Capture the cell that displays the provided text and extract its [x, y] central coordinate. 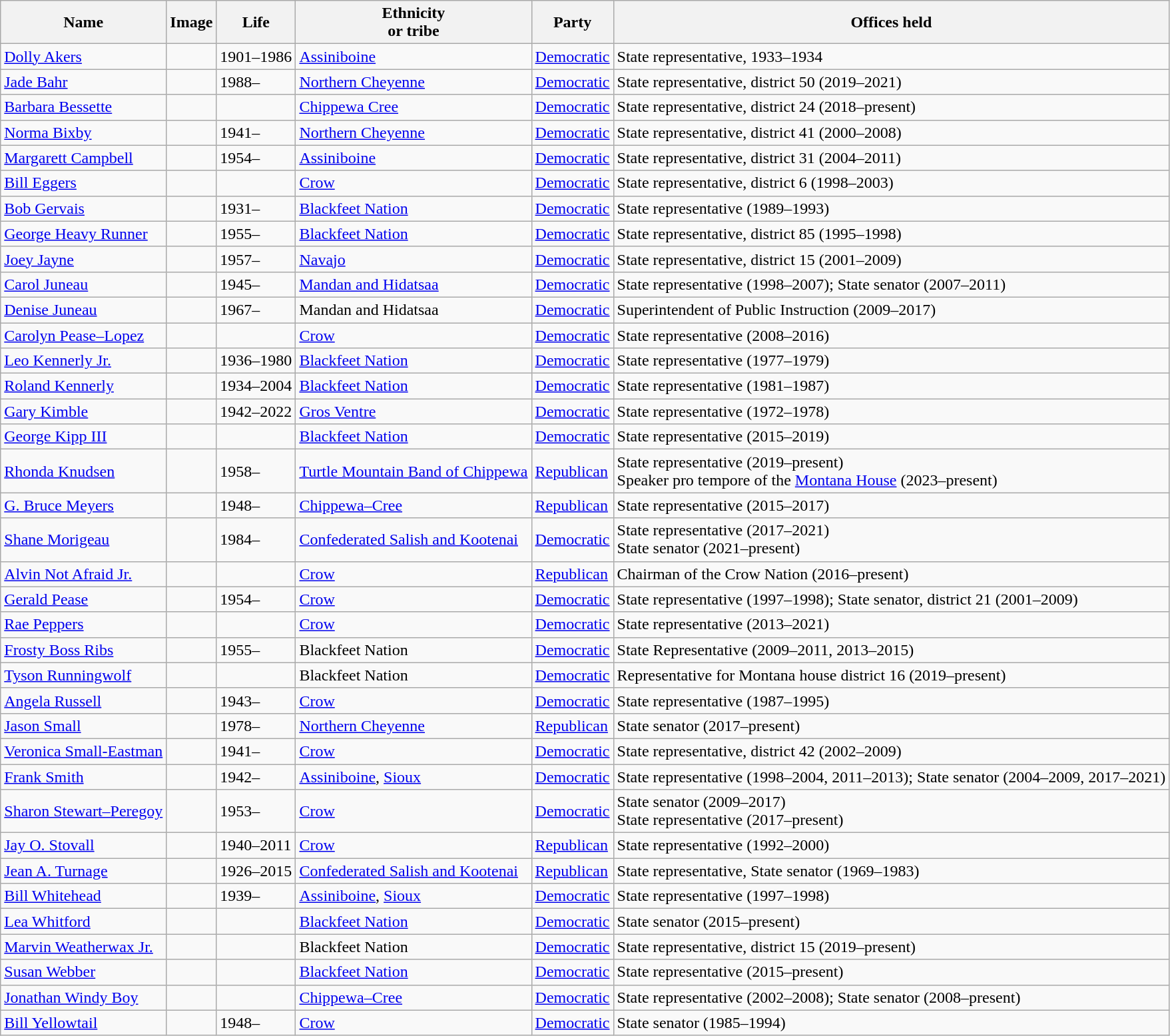
State representative (1987–1995) [891, 700]
State representative, district 15 (2001–2009) [891, 259]
Veronica Small-Eastman [84, 751]
1940–2011 [256, 846]
Shane Morigeau [84, 539]
State senator (2009–2017)State representative (2017–present) [891, 811]
Jade Bahr [84, 82]
State representative (1981–1987) [891, 386]
State representative (1997–1998) [891, 896]
Superintendent of Public Instruction (2009–2017) [891, 310]
Gros Ventre [414, 411]
State representative, district 85 (1995–1998) [891, 234]
Susan Webber [84, 972]
Jason Small [84, 726]
1943– [256, 700]
Leo Kennerly Jr. [84, 361]
State representative, district 42 (2002–2009) [891, 751]
1901–1986 [256, 57]
Bill Yellowtail [84, 1023]
State Representative (2009–2011, 2013–2015) [891, 650]
Jay O. Stovall [84, 846]
State representative, district 24 (2018–present) [891, 107]
1984– [256, 539]
Party [573, 23]
State representative (1997–1998); State senator, district 21 (2001–2009) [891, 599]
Marvin Weatherwax Jr. [84, 947]
Carolyn Pease–Lopez [84, 335]
Denise Juneau [84, 310]
Rhonda Knudsen [84, 471]
George Heavy Runner [84, 234]
Ethnicityor tribe [414, 23]
Gerald Pease [84, 599]
State representative (2015–2017) [891, 505]
Life [256, 23]
Joey Jayne [84, 259]
State representative (2013–2021) [891, 625]
1967– [256, 310]
Margarett Campbell [84, 158]
1988– [256, 82]
1978– [256, 726]
1936–1980 [256, 361]
State representative, State senator (1969–1983) [891, 871]
Bob Gervais [84, 208]
Angela Russell [84, 700]
State representative, district 41 (2000–2008) [891, 132]
Bill Eggers [84, 183]
State representative, district 31 (2004–2011) [891, 158]
Lea Whitford [84, 921]
State representative (2017–2021)State senator (2021–present) [891, 539]
George Kipp III [84, 437]
State representative (2002–2008); State senator (2008–present) [891, 997]
1931– [256, 208]
State representative, 1933–1934 [891, 57]
State representative (2015–2019) [891, 437]
State representative (1972–1978) [891, 411]
Navajo [414, 259]
State representative, district 15 (2019–present) [891, 947]
State representative (1992–2000) [891, 846]
Bill Whitehead [84, 896]
G. Bruce Meyers [84, 505]
Barbara Bessette [84, 107]
State representative (1998–2007); State senator (2007–2011) [891, 284]
State representative (2019–present) Speaker pro tempore of the Montana House (2023–present) [891, 471]
Rae Peppers [84, 625]
State senator (1985–1994) [891, 1023]
State representative, district 6 (1998–2003) [891, 183]
Jean A. Turnage [84, 871]
Alvin Not Afraid Jr. [84, 574]
1942–2022 [256, 411]
State representative (1977–1979) [891, 361]
State senator (2015–present) [891, 921]
Turtle Mountain Band of Chippewa [414, 471]
State representative (1989–1993) [891, 208]
1953– [256, 811]
State representative (2008–2016) [891, 335]
Roland Kennerly [84, 386]
Offices held [891, 23]
Dolly Akers [84, 57]
State representative (1998–2004, 2011–2013); State senator (2004–2009, 2017–2021) [891, 777]
Sharon Stewart–Peregoy [84, 811]
1958– [256, 471]
1942– [256, 777]
1957– [256, 259]
Frank Smith [84, 777]
Jonathan Windy Boy [84, 997]
Carol Juneau [84, 284]
Gary Kimble [84, 411]
Chairman of the Crow Nation (2016–present) [891, 574]
1926–2015 [256, 871]
Chippewa Cree [414, 107]
1939– [256, 896]
Norma Bixby [84, 132]
State senator (2017–present) [891, 726]
Frosty Boss Ribs [84, 650]
Name [84, 23]
Tyson Runningwolf [84, 675]
State representative (2015–present) [891, 972]
Representative for Montana house district 16 (2019–present) [891, 675]
State representative, district 50 (2019–2021) [891, 82]
1934–2004 [256, 386]
Image [192, 23]
1945– [256, 284]
